Locate the cell with the specified text and output its [X, Y] center coordinate. 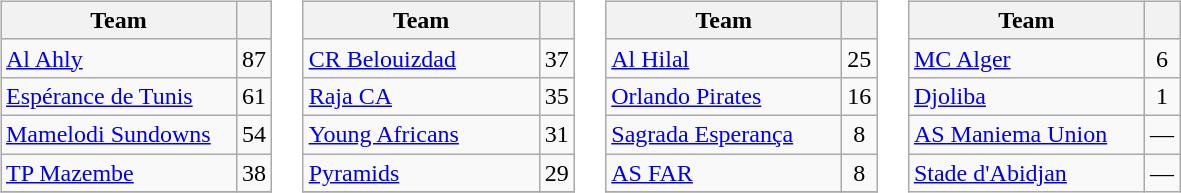
61 [254, 96]
TP Mazembe [118, 173]
Stade d'Abidjan [1026, 173]
MC Alger [1026, 58]
AS Maniema Union [1026, 134]
CR Belouizdad [421, 58]
Raja CA [421, 96]
Al Ahly [118, 58]
6 [1162, 58]
35 [556, 96]
1 [1162, 96]
Mamelodi Sundowns [118, 134]
37 [556, 58]
87 [254, 58]
38 [254, 173]
Djoliba [1026, 96]
Espérance de Tunis [118, 96]
25 [860, 58]
54 [254, 134]
AS FAR [724, 173]
Young Africans [421, 134]
Orlando Pirates [724, 96]
31 [556, 134]
29 [556, 173]
Pyramids [421, 173]
Al Hilal [724, 58]
16 [860, 96]
Sagrada Esperança [724, 134]
